Output the [x, y] coordinate of the center of the cell containing the given text.  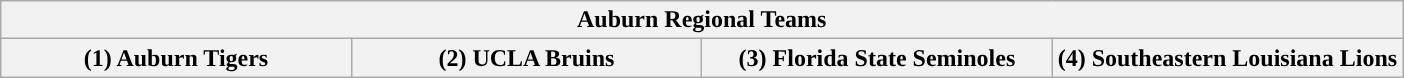
(4) Southeastern Louisiana Lions [1227, 58]
Auburn Regional Teams [702, 20]
(2) UCLA Bruins [526, 58]
(1) Auburn Tigers [176, 58]
(3) Florida State Seminoles [877, 58]
